Return the (x, y) coordinate for the center point of the cell that contains the specified text.  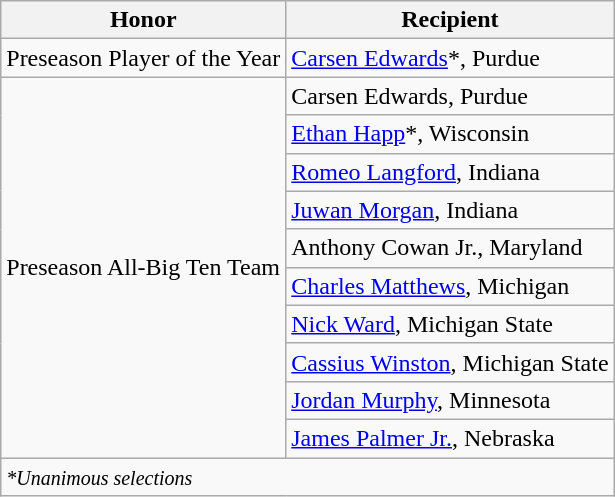
Romeo Langford, Indiana (450, 172)
Ethan Happ*, Wisconsin (450, 134)
Carsen Edwards, Purdue (450, 96)
Nick Ward, Michigan State (450, 324)
*Unanimous selections (308, 477)
James Palmer Jr., Nebraska (450, 438)
Cassius Winston, Michigan State (450, 362)
Honor (144, 20)
Juwan Morgan, Indiana (450, 210)
Recipient (450, 20)
Carsen Edwards*, Purdue (450, 58)
Preseason All-Big Ten Team (144, 268)
Charles Matthews, Michigan (450, 286)
Preseason Player of the Year (144, 58)
Jordan Murphy, Minnesota (450, 400)
Anthony Cowan Jr., Maryland (450, 248)
